For the text-containing cell, return its midpoint in (x, y) coordinate format. 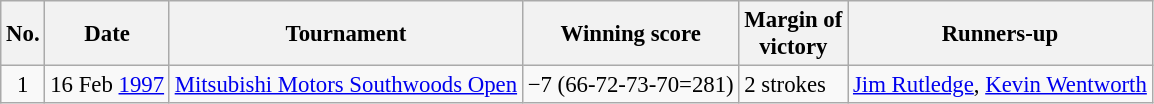
Tournament (346, 34)
−7 (66-72-73-70=281) (630, 85)
No. (23, 34)
2 strokes (794, 85)
Margin ofvictory (794, 34)
Mitsubishi Motors Southwoods Open (346, 85)
Winning score (630, 34)
Date (107, 34)
16 Feb 1997 (107, 85)
1 (23, 85)
Jim Rutledge, Kevin Wentworth (1000, 85)
Runners-up (1000, 34)
